Determine the [X, Y] coordinate at the center of the cell enclosing the given text.  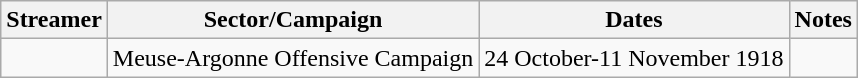
Notes [823, 20]
Meuse-Argonne Offensive Campaign [292, 58]
Dates [634, 20]
24 October-11 November 1918 [634, 58]
Sector/Campaign [292, 20]
Streamer [54, 20]
